Scan for the cell matching the given text and deliver its (X, Y) coordinate at center. 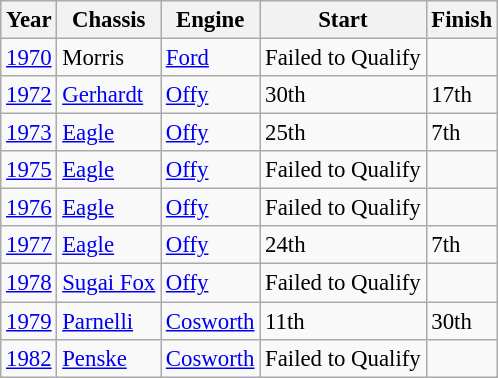
1973 (29, 133)
1970 (29, 58)
Engine (210, 20)
1982 (29, 358)
Chassis (109, 20)
1978 (29, 283)
1977 (29, 245)
Start (343, 20)
25th (343, 133)
1972 (29, 95)
Ford (210, 58)
11th (343, 321)
Sugai Fox (109, 283)
24th (343, 245)
Gerhardt (109, 95)
Year (29, 20)
1976 (29, 208)
1979 (29, 321)
17th (462, 95)
Morris (109, 58)
Penske (109, 358)
Parnelli (109, 321)
Finish (462, 20)
1975 (29, 170)
